Scan for the cell matching the given text and deliver its [X, Y] coordinate at center. 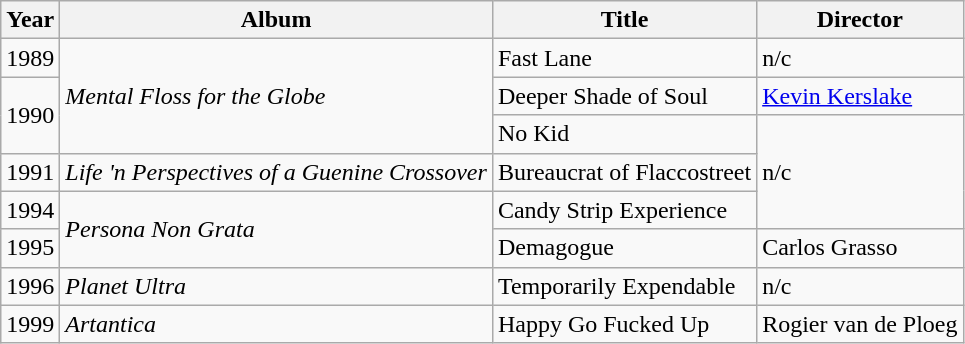
1996 [30, 286]
1994 [30, 210]
1990 [30, 115]
Candy Strip Experience [624, 210]
Demagogue [624, 248]
Rogier van de Ploeg [860, 324]
Director [860, 20]
Planet Ultra [276, 286]
1999 [30, 324]
No Kid [624, 134]
Artantica [276, 324]
Happy Go Fucked Up [624, 324]
1991 [30, 172]
1995 [30, 248]
Mental Floss for the Globe [276, 96]
Life 'n Perspectives of a Guenine Crossover [276, 172]
Carlos Grasso [860, 248]
1989 [30, 58]
Kevin Kerslake [860, 96]
Temporarily Expendable [624, 286]
Title [624, 20]
Album [276, 20]
Year [30, 20]
Persona Non Grata [276, 229]
Bureaucrat of Flaccostreet [624, 172]
Fast Lane [624, 58]
Deeper Shade of Soul [624, 96]
